Extract the [x, y] coordinate from the center of the cell holding the provided text.  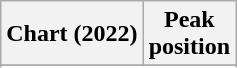
Chart (2022) [72, 34]
Peakposition [189, 34]
